Detect which cell encompasses the target text, then output its [x, y] center coordinate. 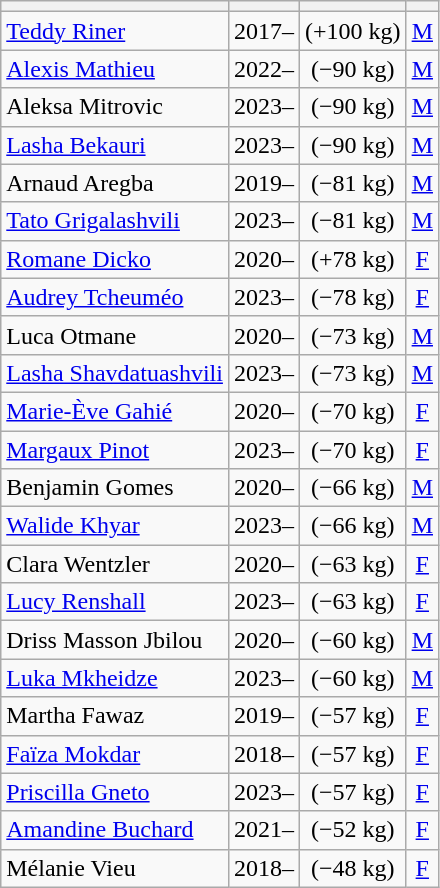
2021– [264, 830]
Priscilla Gneto [115, 792]
Tato Grigalashvili [115, 221]
2017– [264, 31]
(−48 kg) [354, 868]
Driss Masson Jbilou [115, 640]
Alexis Mathieu [115, 69]
Marie-Ève Gahié [115, 411]
Teddy Riner [115, 31]
(−78 kg) [354, 297]
(−52 kg) [354, 830]
Benjamin Gomes [115, 488]
Lucy Renshall [115, 602]
Mélanie Vieu [115, 868]
2022– [264, 69]
Margaux Pinot [115, 449]
(+78 kg) [354, 259]
Lasha Shavdatuashvili [115, 373]
Arnaud Aregba [115, 183]
Aleksa Mitrovic [115, 107]
Amandine Buchard [115, 830]
Luca Otmane [115, 335]
Walide Khyar [115, 526]
Faïza Mokdar [115, 754]
Clara Wentzler [115, 564]
Martha Fawaz [115, 716]
Luka Mkheidze [115, 678]
Romane Dicko [115, 259]
(+100 kg) [354, 31]
Lasha Bekauri [115, 145]
Audrey Tcheuméo [115, 297]
